Identify which cell holds the provided text, then report its (X, Y) central coordinate. 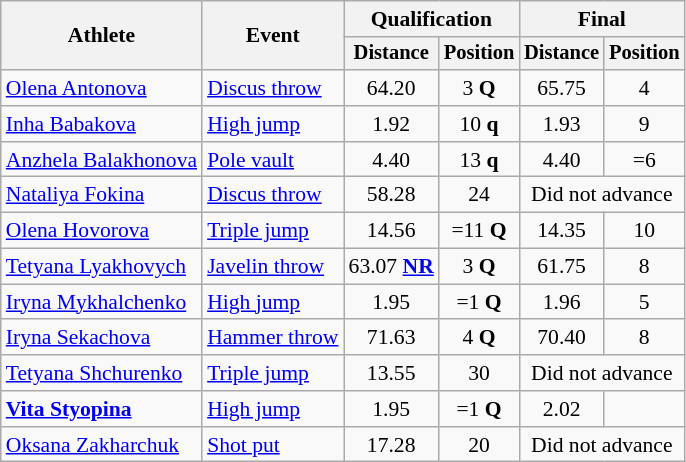
70.40 (562, 338)
1.96 (562, 302)
Qualification (432, 19)
14.56 (392, 231)
2.02 (562, 409)
Nataliya Fokina (102, 195)
71.63 (392, 338)
Event (272, 36)
Anzhela Balakhonova (102, 160)
1.92 (392, 124)
Pole vault (272, 160)
=6 (644, 160)
10 (644, 231)
4 Q (479, 338)
Tetyana Shchurenko (102, 373)
Iryna Mykhalchenko (102, 302)
Final (602, 19)
=11 Q (479, 231)
65.75 (562, 88)
13.55 (392, 373)
13 q (479, 160)
61.75 (562, 267)
4 (644, 88)
1.93 (562, 124)
Vita Styopina (102, 409)
Athlete (102, 36)
14.35 (562, 231)
Iryna Sekachova (102, 338)
5 (644, 302)
30 (479, 373)
Hammer throw (272, 338)
Tetyana Lyakhovych (102, 267)
Olena Antonova (102, 88)
Javelin throw (272, 267)
9 (644, 124)
58.28 (392, 195)
10 q (479, 124)
63.07 NR (392, 267)
24 (479, 195)
Inha Babakova (102, 124)
Olena Hovorova (102, 231)
64.20 (392, 88)
